From the cell containing the given text, extract its center point as [X, Y] coordinate. 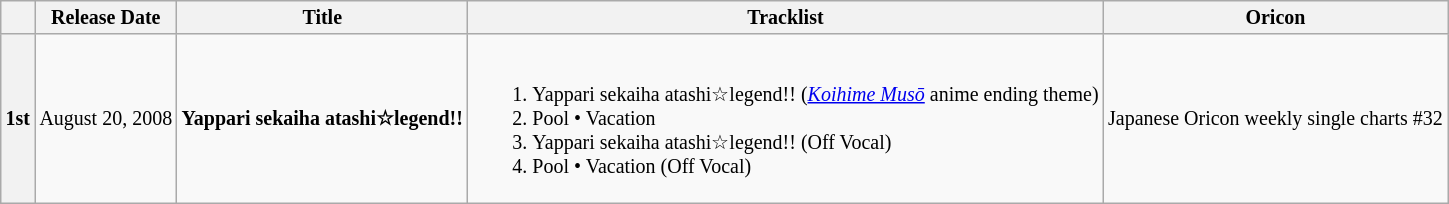
Title [322, 18]
August 20, 2008 [106, 120]
Yappari sekaiha atashi☆legend!! [322, 120]
1st [18, 120]
Japanese Oricon weekly single charts #32 [1275, 120]
Oricon [1275, 18]
Tracklist [786, 18]
Release Date [106, 18]
